Provide the (x, y) coordinate of the cell's center where the given text is located.  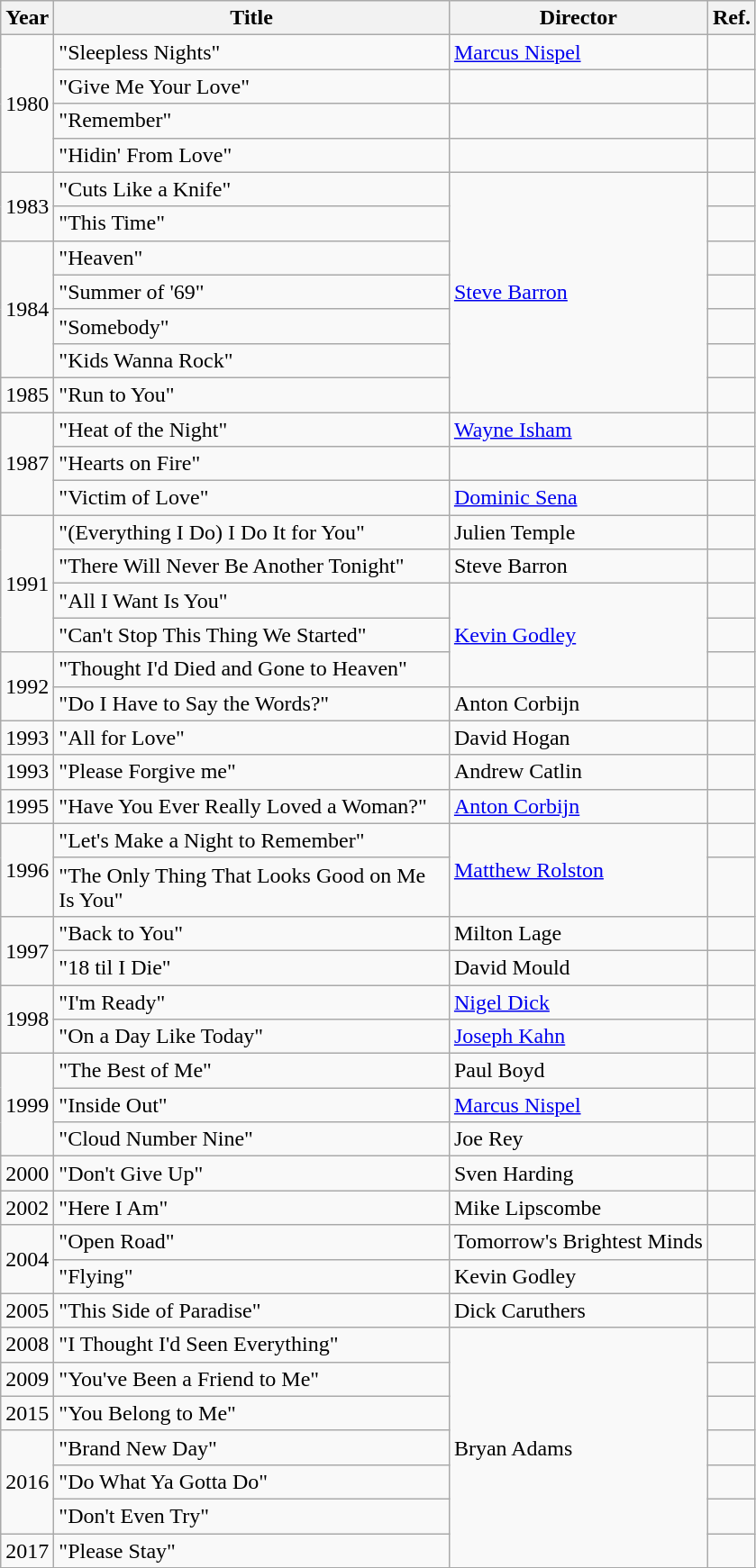
Paul Boyd (578, 1071)
Title (252, 18)
"All for Love" (252, 738)
"(Everything I Do) I Do It for You" (252, 532)
Dick Caruthers (578, 1310)
Milton Lage (578, 933)
1999 (27, 1105)
"All I Want Is You" (252, 601)
"Don't Give Up" (252, 1174)
"Cuts Like a Knife" (252, 189)
Julien Temple (578, 532)
"On a Day Like Today" (252, 1037)
"Please Stay" (252, 1550)
Tomorrow's Brightest Minds (578, 1242)
1992 (27, 686)
"Heaven" (252, 258)
"Brand New Day" (252, 1447)
"Cloud Number Nine" (252, 1139)
2017 (27, 1550)
1984 (27, 309)
"Thought I'd Died and Gone to Heaven" (252, 669)
"Somebody" (252, 326)
"Open Road" (252, 1242)
2008 (27, 1345)
Mike Lipscombe (578, 1208)
2016 (27, 1482)
Andrew Catlin (578, 772)
"Have You Ever Really Loved a Woman?" (252, 806)
Dominic Sena (578, 498)
1996 (27, 870)
2004 (27, 1259)
"Hidin' From Love" (252, 155)
David Hogan (578, 738)
"Here I Am" (252, 1208)
"There Will Never Be Another Tonight" (252, 566)
"This Time" (252, 223)
1998 (27, 1020)
"Do I Have to Say the Words?" (252, 703)
2002 (27, 1208)
"Hearts on Fire" (252, 464)
"The Best of Me" (252, 1071)
Year (27, 18)
"You've Been a Friend to Me" (252, 1379)
"Can't Stop This Thing We Started" (252, 635)
Wayne Isham (578, 430)
"The Only Thing That Looks Good on Me Is You" (252, 886)
1995 (27, 806)
"18 til I Die" (252, 967)
"Kids Wanna Rock" (252, 360)
1985 (27, 394)
"Summer of '69" (252, 292)
2005 (27, 1310)
"Let's Make a Night to Remember" (252, 840)
1983 (27, 206)
2009 (27, 1379)
"I'm Ready" (252, 1002)
"Sleepless Nights" (252, 52)
David Mould (578, 967)
"Give Me Your Love" (252, 86)
Bryan Adams (578, 1447)
Sven Harding (578, 1174)
1991 (27, 584)
Joseph Kahn (578, 1037)
"I Thought I'd Seen Everything" (252, 1345)
2015 (27, 1413)
"Inside Out" (252, 1105)
"Flying" (252, 1276)
"Don't Even Try" (252, 1516)
Matthew Rolston (578, 870)
Nigel Dick (578, 1002)
"Do What Ya Gotta Do" (252, 1482)
"Heat of the Night" (252, 430)
1997 (27, 950)
Ref. (732, 18)
"Back to You" (252, 933)
"You Belong to Me" (252, 1413)
1980 (27, 104)
1987 (27, 464)
Joe Rey (578, 1139)
2000 (27, 1174)
Director (578, 18)
"Run to You" (252, 394)
"Please Forgive me" (252, 772)
"This Side of Paradise" (252, 1310)
"Victim of Love" (252, 498)
"Remember" (252, 121)
